Provide the [x, y] coordinate of the cell's center where the given text is located.  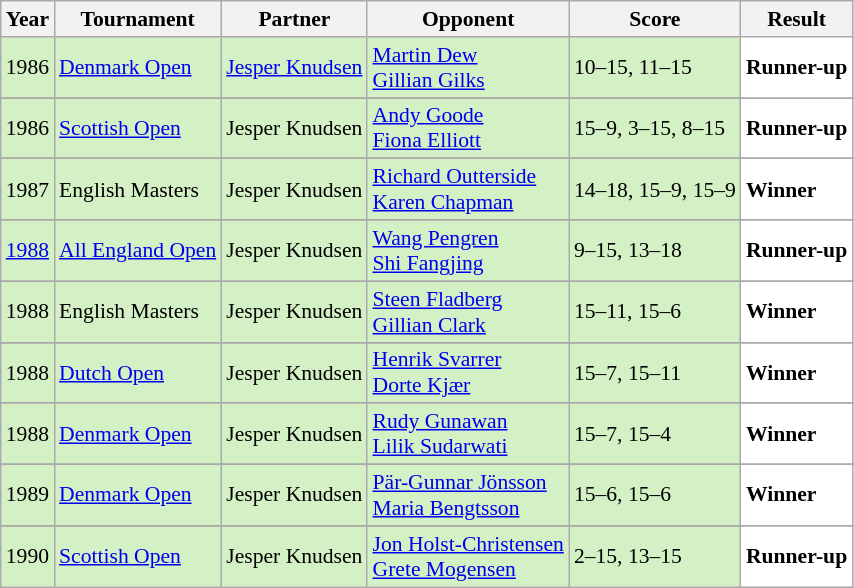
Wang Pengren Shi Fangjing [468, 250]
Henrik Svarrer Dorte Kjær [468, 372]
15–6, 15–6 [655, 496]
Score [655, 19]
15–9, 3–15, 8–15 [655, 128]
2–15, 13–15 [655, 556]
Rudy Gunawan Lilik Sudarwati [468, 434]
Andy Goode Fiona Elliott [468, 128]
1989 [28, 496]
Richard Outterside Karen Chapman [468, 190]
9–15, 13–18 [655, 250]
Martin Dew Gillian Gilks [468, 68]
All England Open [138, 250]
Dutch Open [138, 372]
15–11, 15–6 [655, 312]
Result [796, 19]
Jon Holst-Christensen Grete Mogensen [468, 556]
1987 [28, 190]
Partner [294, 19]
Tournament [138, 19]
10–15, 11–15 [655, 68]
Pär-Gunnar Jönsson Maria Bengtsson [468, 496]
Opponent [468, 19]
14–18, 15–9, 15–9 [655, 190]
Steen Fladberg Gillian Clark [468, 312]
1990 [28, 556]
Year [28, 19]
15–7, 15–11 [655, 372]
15–7, 15–4 [655, 434]
